Determine the (x, y) coordinate at the center of the cell enclosing the given text.  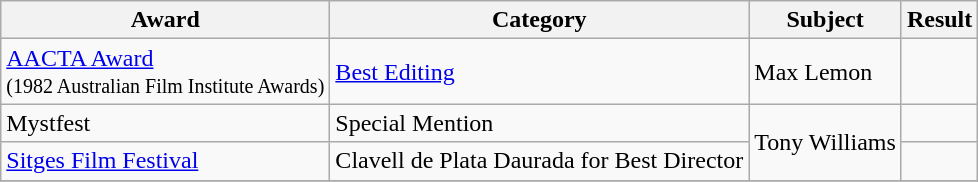
Category (540, 20)
Award (166, 20)
Mystfest (166, 123)
Tony Williams (826, 142)
Clavell de Plata Daurada for Best Director (540, 161)
Best Editing (540, 72)
Subject (826, 20)
AACTA Award (1982 Australian Film Institute Awards) (166, 72)
Sitges Film Festival (166, 161)
Special Mention (540, 123)
Max Lemon (826, 72)
Result (939, 20)
